Provide the [X, Y] coordinate of the cell's center where the given text is located.  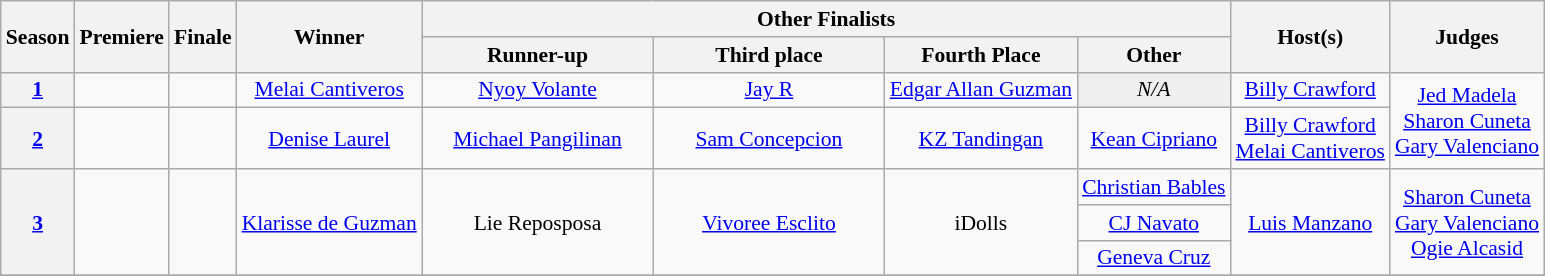
Christian Bables [1154, 187]
Luis Manzano [1310, 222]
Season [38, 36]
Billy Crawford [1310, 90]
Sam Concepcion [768, 138]
Premiere [121, 36]
Edgar Allan Guzman [981, 90]
Other [1154, 55]
Jed MadelaSharon CunetaGary Valenciano [1467, 120]
CJ Navato [1154, 223]
Denise Laurel [330, 138]
Billy CrawfordMelai Cantiveros [1310, 138]
Host(s) [1310, 36]
Melai Cantiveros [330, 90]
1 [38, 90]
Finale [203, 36]
KZ Tandingan [981, 138]
Jay R [768, 90]
Lie Reposposa [538, 222]
Runner-up [538, 55]
Sharon CunetaGary ValencianoOgie Alcasid [1467, 222]
3 [38, 222]
Nyoy Volante [538, 90]
N/A [1154, 90]
Winner [330, 36]
Fourth Place [981, 55]
Kean Cipriano [1154, 138]
Geneva Cruz [1154, 258]
iDolls [981, 222]
Michael Pangilinan [538, 138]
Other Finalists [826, 19]
Klarisse de Guzman [330, 222]
2 [38, 138]
Third place [768, 55]
Judges [1467, 36]
Vivoree Esclito [768, 222]
